Determine the (X, Y) coordinate at the center of the cell enclosing the given text.  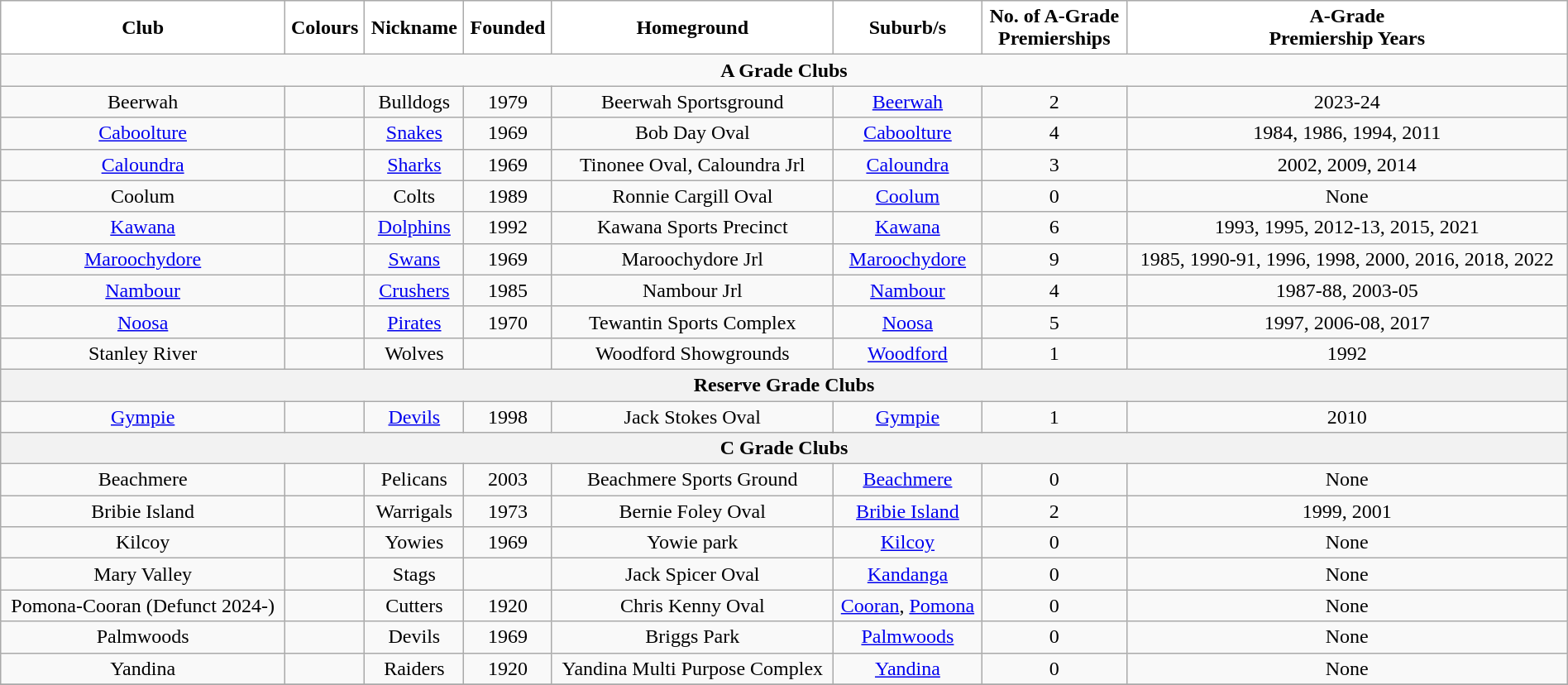
No. of A-GradePremierships (1054, 28)
Warrigals (414, 511)
1973 (508, 511)
C Grade Clubs (784, 448)
Bernie Foley Oval (693, 511)
1989 (508, 196)
Beachmere Sports Ground (693, 480)
1993, 1995, 2012-13, 2015, 2021 (1346, 228)
Sharks (414, 165)
1998 (508, 416)
Raiders (414, 668)
Tewantin Sports Complex (693, 322)
6 (1054, 228)
Pomona-Cooran (Defunct 2024-) (143, 606)
Jack Spicer Oval (693, 574)
Kawana Sports Precinct (693, 228)
9 (1054, 259)
Stags (414, 574)
5 (1054, 322)
Dolphins (414, 228)
2010 (1346, 416)
1999, 2001 (1346, 511)
1984, 1986, 1994, 2011 (1346, 133)
Tinonee Oval, Caloundra Jrl (693, 165)
Wolves (414, 353)
Nambour Jrl (693, 290)
Yowies (414, 543)
Pelicans (414, 480)
Crushers (414, 290)
Club (143, 28)
Homeground (693, 28)
1985, 1990-91, 1996, 1998, 2000, 2016, 2018, 2022 (1346, 259)
Maroochydore Jrl (693, 259)
Bob Day Oval (693, 133)
Colours (325, 28)
Beerwah Sportsground (693, 102)
Cooran, Pomona (908, 606)
Mary Valley (143, 574)
A-GradePremiership Years (1346, 28)
Yandina Multi Purpose Complex (693, 668)
Founded (508, 28)
1985 (508, 290)
Briggs Park (693, 637)
Nickname (414, 28)
2002, 2009, 2014 (1346, 165)
1970 (508, 322)
Colts (414, 196)
3 (1054, 165)
Woodford Showgrounds (693, 353)
Kandanga (908, 574)
Chris Kenny Oval (693, 606)
Cutters (414, 606)
Reserve Grade Clubs (784, 385)
1987-88, 2003-05 (1346, 290)
Pirates (414, 322)
2003 (508, 480)
Ronnie Cargill Oval (693, 196)
Swans (414, 259)
Jack Stokes Oval (693, 416)
Yowie park (693, 543)
Woodford (908, 353)
1979 (508, 102)
Snakes (414, 133)
Suburb/s (908, 28)
Bulldogs (414, 102)
A Grade Clubs (784, 70)
Stanley River (143, 353)
1997, 2006-08, 2017 (1346, 322)
2023-24 (1346, 102)
